Search for the cell housing the specified text and yield its (X, Y) center coordinate. 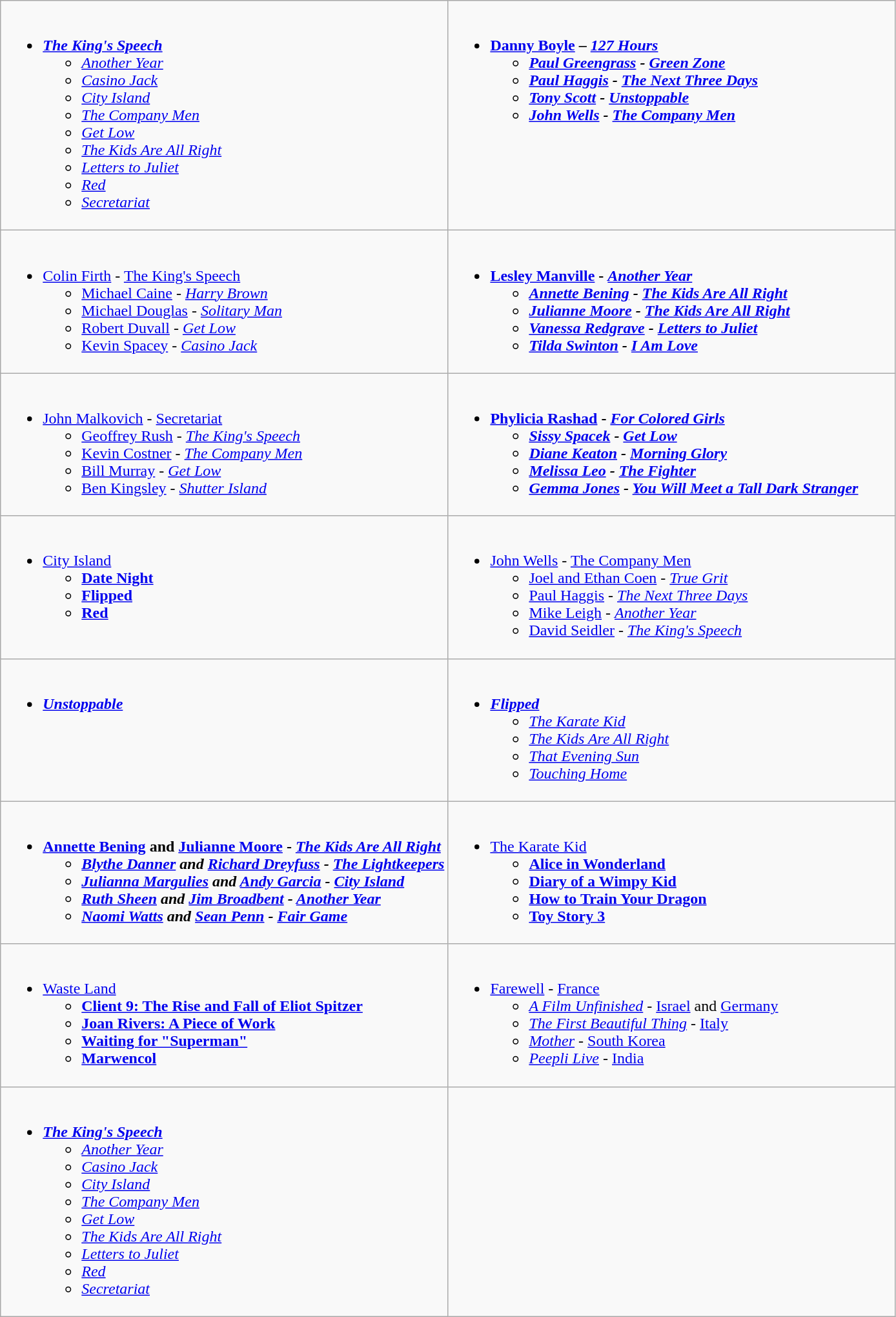
Waste LandClient 9: The Rise and Fall of Eliot SpitzerJoan Rivers: A Piece of WorkWaiting for "Superman"Marwencol (225, 1015)
FlippedThe Karate KidThe Kids Are All RightThat Evening SunTouching Home (671, 730)
The Karate KidAlice in WonderlandDiary of a Wimpy KidHow to Train Your DragonToy Story 3 (671, 873)
Danny Boyle – 127 HoursPaul Greengrass - Green ZonePaul Haggis - The Next Three DaysTony Scott - UnstoppableJohn Wells - The Company Men (671, 116)
Unstoppable (225, 730)
Colin Firth - The King's SpeechMichael Caine - Harry BrownMichael Douglas - Solitary ManRobert Duvall - Get LowKevin Spacey - Casino Jack (225, 302)
Farewell - FranceA Film Unfinished - Israel and GermanyThe First Beautiful Thing - ItalyMother - South KoreaPeepli Live - India (671, 1015)
John Malkovich - SecretariatGeoffrey Rush - The King's SpeechKevin Costner - The Company MenBill Murray - Get LowBen Kingsley - Shutter Island (225, 444)
City IslandDate NightFlippedRed (225, 587)
